Capture the cell that displays the provided text and extract its [X, Y] central coordinate. 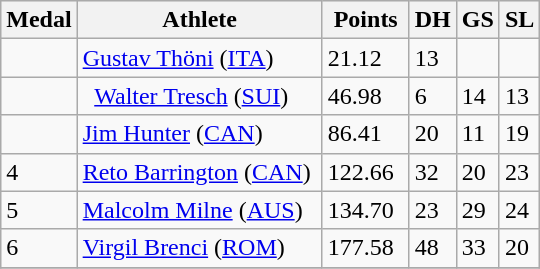
Malcolm Milne (AUS) [200, 210]
Walter Tresch (SUI) [200, 96]
5 [39, 210]
48 [432, 248]
Jim Hunter (CAN) [200, 134]
Reto Barrington (CAN) [200, 172]
Athlete [200, 20]
21.12 [366, 58]
11 [478, 134]
Medal [39, 20]
86.41 [366, 134]
Gustav Thöni (ITA) [200, 58]
SL [519, 20]
DH [432, 20]
29 [478, 210]
33 [478, 248]
177.58 [366, 248]
GS [478, 20]
134.70 [366, 210]
4 [39, 172]
Points [366, 20]
19 [519, 134]
46.98 [366, 96]
Virgil Brenci (ROM) [200, 248]
32 [432, 172]
24 [519, 210]
122.66 [366, 172]
14 [478, 96]
